Locate the cell with the specified text and output its [x, y] center coordinate. 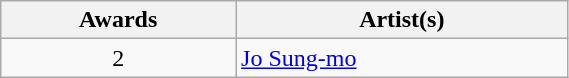
2 [118, 58]
Jo Sung-mo [402, 58]
Awards [118, 20]
Artist(s) [402, 20]
